Locate the cell with the specified text and output its [x, y] center coordinate. 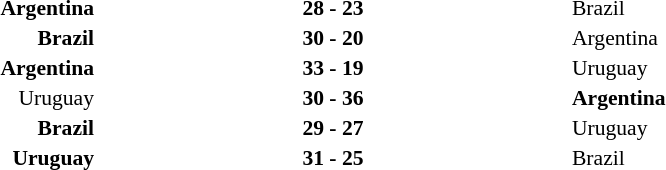
30 - 20 [333, 38]
33 - 19 [333, 68]
30 - 36 [333, 98]
29 - 27 [333, 128]
